For the text-containing cell, return its midpoint in [X, Y] coordinate format. 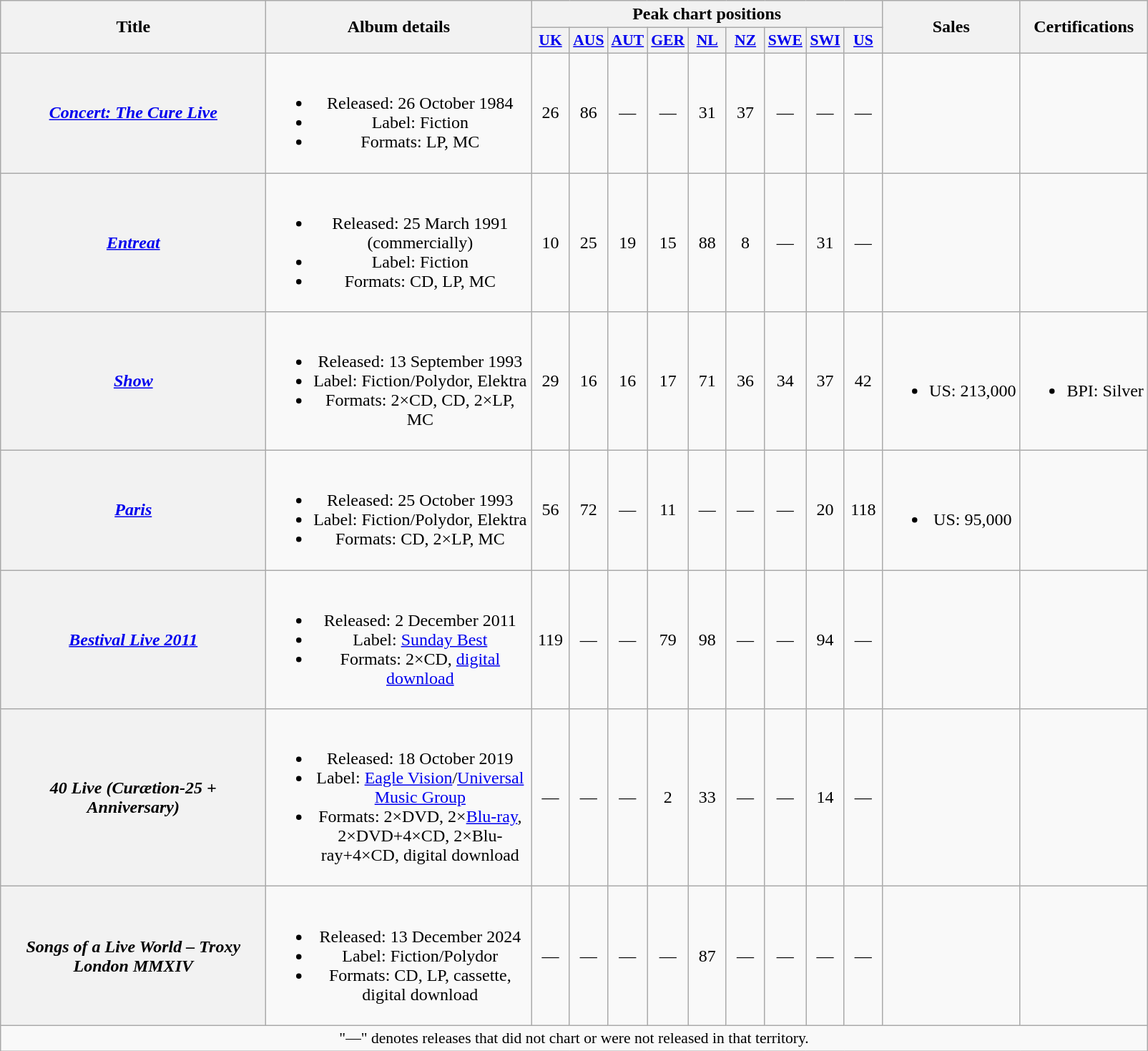
42 [863, 381]
AUT [628, 41]
79 [668, 640]
87 [707, 956]
Certifications [1084, 27]
SWE [785, 41]
US: 95,000 [951, 511]
86 [588, 113]
Released: 25 October 1993Label: Fiction/Polydor, ElektraFormats: CD, 2×LP, MC [399, 511]
14 [825, 798]
GER [668, 41]
Show [133, 381]
25 [588, 243]
88 [707, 243]
19 [628, 243]
Bestival Live 2011 [133, 640]
2 [668, 798]
10 [551, 243]
15 [668, 243]
40 Live (Curætion-25 + Anniversary) [133, 798]
Released: 26 October 1984Label: FictionFormats: LP, MC [399, 113]
Album details [399, 27]
29 [551, 381]
Released: 25 March 1991 (commercially)Label: FictionFormats: CD, LP, MC [399, 243]
34 [785, 381]
20 [825, 511]
26 [551, 113]
Title [133, 27]
11 [668, 511]
71 [707, 381]
36 [745, 381]
98 [707, 640]
Paris [133, 511]
17 [668, 381]
118 [863, 511]
Released: 18 October 2019Label: Eagle Vision/Universal Music GroupFormats: 2×DVD, 2×Blu-ray, 2×DVD+4×CD, 2×Blu-ray+4×CD, digital download [399, 798]
8 [745, 243]
Sales [951, 27]
Released: 2 December 2011Label: Sunday BestFormats: 2×CD, digital download [399, 640]
"—" denotes releases that did not chart or were not released in that territory. [574, 1038]
Peak chart positions [707, 14]
Songs of a Live World – Troxy London MMXIV [133, 956]
BPI: Silver [1084, 381]
Concert: The Cure Live [133, 113]
56 [551, 511]
94 [825, 640]
UK [551, 41]
NZ [745, 41]
Released: 13 December 2024Label: Fiction/PolydorFormats: CD, LP, cassette, digital download [399, 956]
Entreat [133, 243]
33 [707, 798]
AUS [588, 41]
72 [588, 511]
Released: 13 September 1993Label: Fiction/Polydor, ElektraFormats: 2×CD, CD, 2×LP, MC [399, 381]
US [863, 41]
119 [551, 640]
NL [707, 41]
US: 213,000 [951, 381]
SWI [825, 41]
